From the cell containing the given text, extract its center point as [X, Y] coordinate. 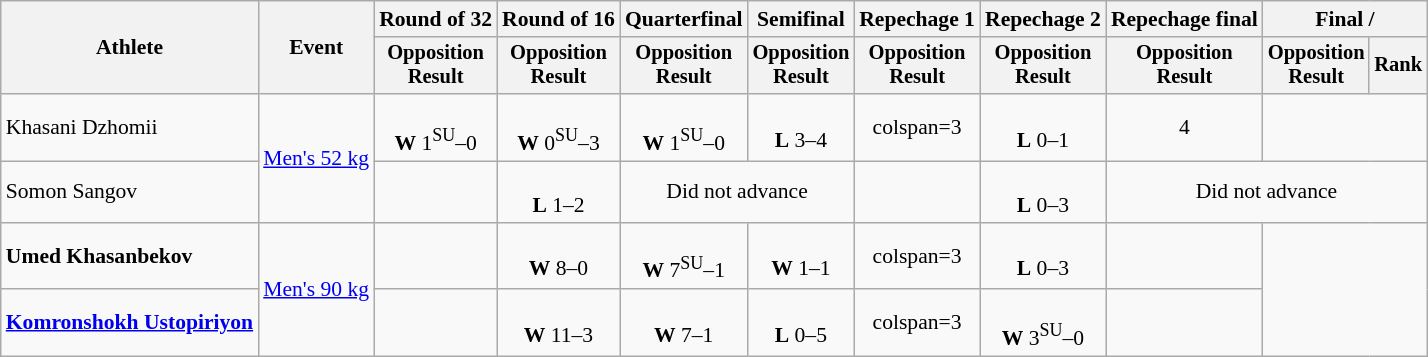
Athlete [130, 48]
W 8–0 [558, 256]
Event [316, 48]
4 [1184, 128]
Final / [1345, 19]
Khasani Dzhomii [130, 128]
Semifinal [802, 19]
Repechage final [1184, 19]
Repechage 2 [1043, 19]
W 7–1 [684, 322]
W 7SU–1 [684, 256]
L 0–5 [802, 322]
W 3SU–0 [1043, 322]
W 0SU–3 [558, 128]
Umed Khasanbekov [130, 256]
Men's 52 kg [316, 158]
Somon Sangov [130, 192]
L 0–1 [1043, 128]
L 1–2 [558, 192]
Repechage 1 [917, 19]
W 1–1 [802, 256]
L 3–4 [802, 128]
Round of 16 [558, 19]
W 11–3 [558, 322]
Quarterfinal [684, 19]
Men's 90 kg [316, 289]
Round of 32 [436, 19]
Komronshokh Ustopiriyon [130, 322]
Rank [1398, 66]
